Return [x, y] of the center of cell containing provided text 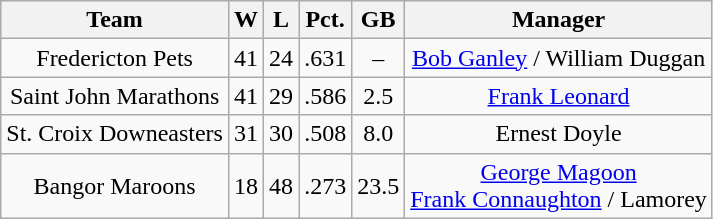
L [282, 20]
31 [246, 134]
18 [246, 186]
Ernest Doyle [559, 134]
48 [282, 186]
Bob Ganley / William Duggan [559, 58]
30 [282, 134]
Saint John Marathons [115, 96]
.508 [326, 134]
.273 [326, 186]
.631 [326, 58]
.586 [326, 96]
Fredericton Pets [115, 58]
Manager [559, 20]
23.5 [378, 186]
8.0 [378, 134]
2.5 [378, 96]
W [246, 20]
Bangor Maroons [115, 186]
George MagoonFrank Connaughton / Lamorey [559, 186]
Frank Leonard [559, 96]
– [378, 58]
29 [282, 96]
Pct. [326, 20]
24 [282, 58]
GB [378, 20]
Team [115, 20]
St. Croix Downeasters [115, 134]
